Detect which cell encompasses the target text, then output its [X, Y] center coordinate. 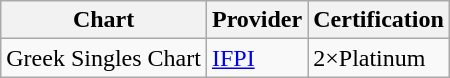
IFPI [256, 58]
Certification [379, 20]
Greek Singles Chart [104, 58]
2×Platinum [379, 58]
Provider [256, 20]
Chart [104, 20]
